Identify which cell holds the provided text, then report its (X, Y) central coordinate. 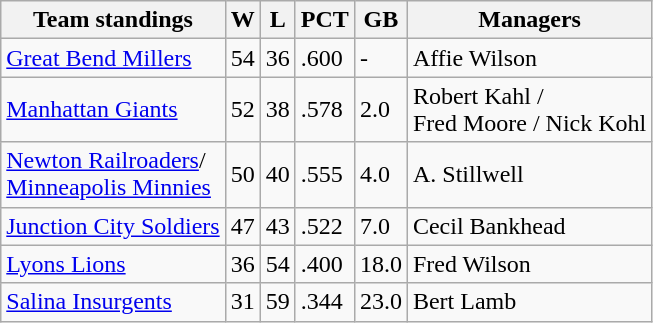
59 (278, 302)
31 (242, 302)
Lyons Lions (113, 264)
GB (380, 20)
4.0 (380, 174)
38 (278, 110)
PCT (324, 20)
52 (242, 110)
- (380, 58)
Team standings (113, 20)
7.0 (380, 226)
L (278, 20)
47 (242, 226)
W (242, 20)
43 (278, 226)
.400 (324, 264)
.522 (324, 226)
Bert Lamb (529, 302)
A. Stillwell (529, 174)
.555 (324, 174)
23.0 (380, 302)
Robert Kahl / Fred Moore / Nick Kohl (529, 110)
Newton Railroaders/Minneapolis Minnies (113, 174)
40 (278, 174)
Affie Wilson (529, 58)
Junction City Soldiers (113, 226)
Great Bend Millers (113, 58)
Salina Insurgents (113, 302)
Cecil Bankhead (529, 226)
2.0 (380, 110)
50 (242, 174)
Fred Wilson (529, 264)
Managers (529, 20)
Manhattan Giants (113, 110)
.600 (324, 58)
.578 (324, 110)
18.0 (380, 264)
.344 (324, 302)
